From the cell containing the given text, extract its center point as [X, Y] coordinate. 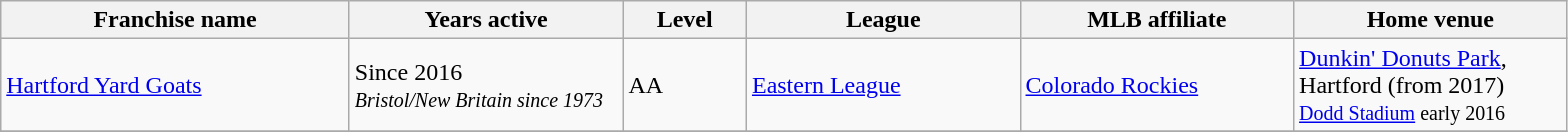
Since 2016Bristol/New Britain since 1973 [486, 85]
AA [685, 85]
Years active [486, 20]
League [883, 20]
Level [685, 20]
Home venue [1431, 20]
Hartford Yard Goats [176, 85]
Colorado Rockies [1157, 85]
Dunkin' Donuts Park, Hartford (from 2017)Dodd Stadium early 2016 [1431, 85]
MLB affiliate [1157, 20]
Franchise name [176, 20]
Eastern League [883, 85]
